Pinpoint the cell where the given text exists, returning its (x, y) midpoint coordinate. 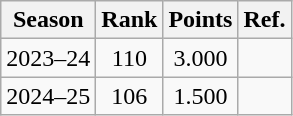
Points (200, 20)
110 (130, 58)
2023–24 (48, 58)
Ref. (264, 20)
Season (48, 20)
3.000 (200, 58)
2024–25 (48, 96)
1.500 (200, 96)
106 (130, 96)
Rank (130, 20)
